Output the (X, Y) coordinate of the center of the cell containing the given text.  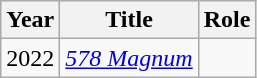
Title (129, 20)
Year (30, 20)
2022 (30, 58)
Role (227, 20)
578 Magnum (129, 58)
